For the text-containing cell, return its midpoint in [x, y] coordinate format. 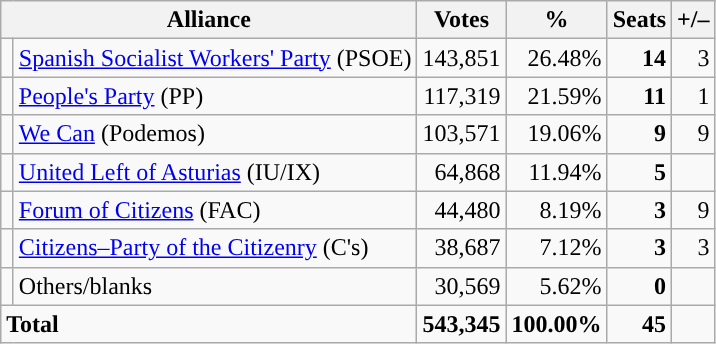
Seats [639, 20]
0 [639, 286]
8.19% [556, 210]
Alliance [209, 20]
26.48% [556, 58]
100.00% [556, 324]
117,319 [462, 96]
143,851 [462, 58]
14 [639, 58]
11 [639, 96]
Spanish Socialist Workers' Party (PSOE) [215, 58]
1 [694, 96]
Forum of Citizens (FAC) [215, 210]
Votes [462, 20]
7.12% [556, 248]
% [556, 20]
44,480 [462, 210]
5 [639, 172]
United Left of Asturias (IU/IX) [215, 172]
64,868 [462, 172]
People's Party (PP) [215, 96]
5.62% [556, 286]
11.94% [556, 172]
543,345 [462, 324]
Citizens–Party of the Citizenry (C's) [215, 248]
Others/blanks [215, 286]
30,569 [462, 286]
38,687 [462, 248]
45 [639, 324]
103,571 [462, 134]
+/– [694, 20]
Total [209, 324]
We Can (Podemos) [215, 134]
19.06% [556, 134]
21.59% [556, 96]
